Pinpoint the cell where the given text exists, returning its [x, y] midpoint coordinate. 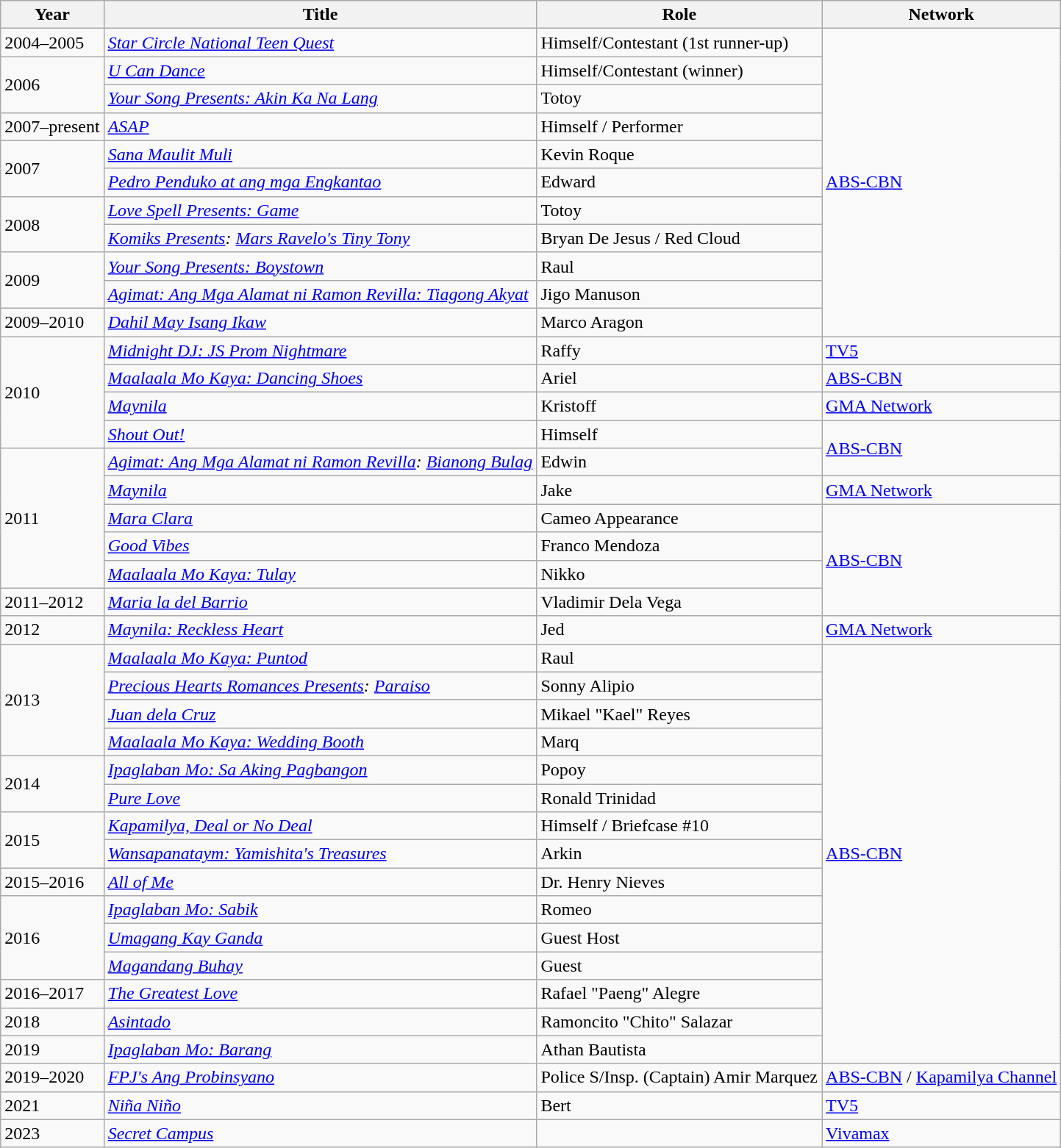
Jed [679, 630]
Rafael "Paeng" Alegre [679, 994]
Maynila: Reckless Heart [321, 630]
Vladimir Dela Vega [679, 602]
2008 [52, 224]
2007–present [52, 126]
Athan Bautista [679, 1050]
2021 [52, 1105]
2011 [52, 518]
Popoy [679, 769]
Himself/Contestant (winner) [679, 71]
Maalaala Mo Kaya: Puntod [321, 658]
Ipaglaban Mo: Sa Aking Pagbangon [321, 769]
Jake [679, 490]
Sana Maulit Muli [321, 154]
Asintado [321, 1022]
Network [941, 15]
Pure Love [321, 797]
Himself [679, 434]
Kristoff [679, 406]
Mikael "Kael" Reyes [679, 714]
U Can Dance [321, 71]
Bryan De Jesus / Red Cloud [679, 238]
Secret Campus [321, 1133]
Mara Clara [321, 518]
Wansapanataym: Yamishita's Treasures [321, 854]
Himself/Contestant (1st runner-up) [679, 43]
Bert [679, 1105]
Ipaglaban Mo: Barang [321, 1050]
Himself / Performer [679, 126]
The Greatest Love [321, 994]
Maria la del Barrio [321, 602]
Shout Out! [321, 434]
Edwin [679, 462]
2018 [52, 1022]
2015–2016 [52, 882]
Sonny Alipio [679, 686]
Your Song Presents: Akin Ka Na Lang [321, 98]
Raffy [679, 351]
Good Vibes [321, 546]
Maalaala Mo Kaya: Tulay [321, 574]
Agimat: Ang Mga Alamat ni Ramon Revilla: Tiagong Akyat [321, 294]
2016–2017 [52, 994]
Dr. Henry Nieves [679, 882]
Romeo [679, 910]
Himself / Briefcase #10 [679, 826]
Niña Niño [321, 1105]
Ronald Trinidad [679, 797]
Maalaala Mo Kaya: Wedding Booth [321, 742]
2013 [52, 700]
Agimat: Ang Mga Alamat ni Ramon Revilla: Bianong Bulag [321, 462]
2007 [52, 168]
Magandang Buhay [321, 966]
2009–2010 [52, 322]
Arkin [679, 854]
2016 [52, 938]
Nikko [679, 574]
Police S/Insp. (Captain) Amir Marquez [679, 1077]
Dahil May Isang Ikaw [321, 322]
Love Spell Presents: Game [321, 210]
2004–2005 [52, 43]
Star Circle National Teen Quest [321, 43]
Juan dela Cruz [321, 714]
Komiks Presents: Mars Ravelo's Tiny Tony [321, 238]
All of Me [321, 882]
Marq [679, 742]
2019–2020 [52, 1077]
ASAP [321, 126]
Midnight DJ: JS Prom Nightmare [321, 351]
2006 [52, 85]
2009 [52, 280]
Ariel [679, 379]
Your Song Presents: Boystown [321, 266]
2015 [52, 840]
Pedro Penduko at ang mga Engkantao [321, 182]
Marco Aragon [679, 322]
Umagang Kay Ganda [321, 938]
Franco Mendoza [679, 546]
Kevin Roque [679, 154]
Maalaala Mo Kaya: Dancing Shoes [321, 379]
Precious Hearts Romances Presents: Paraiso [321, 686]
ABS-CBN / Kapamilya Channel [941, 1077]
Ramoncito "Chito" Salazar [679, 1022]
Title [321, 15]
Role [679, 15]
2011–2012 [52, 602]
Guest [679, 966]
Edward [679, 182]
2010 [52, 392]
2014 [52, 783]
Year [52, 15]
Vivamax [941, 1133]
Guest Host [679, 938]
2012 [52, 630]
Ipaglaban Mo: Sabik [321, 910]
2023 [52, 1133]
Cameo Appearance [679, 518]
Jigo Manuson [679, 294]
FPJ's Ang Probinsyano [321, 1077]
Kapamilya, Deal or No Deal [321, 826]
2019 [52, 1050]
